Pinpoint the cell where the given text exists, returning its [X, Y] midpoint coordinate. 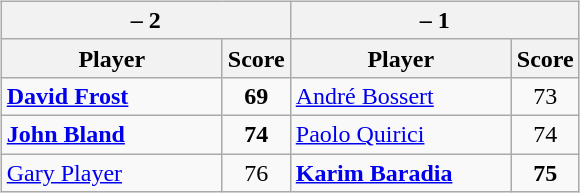
John Bland [112, 134]
Karim Baradia [400, 173]
75 [545, 173]
André Bossert [400, 96]
Paolo Quirici [400, 134]
69 [256, 96]
David Frost [112, 96]
Gary Player [112, 173]
76 [256, 173]
73 [545, 96]
– 1 [434, 20]
– 2 [146, 20]
